Scan for the cell matching the given text and deliver its (X, Y) coordinate at center. 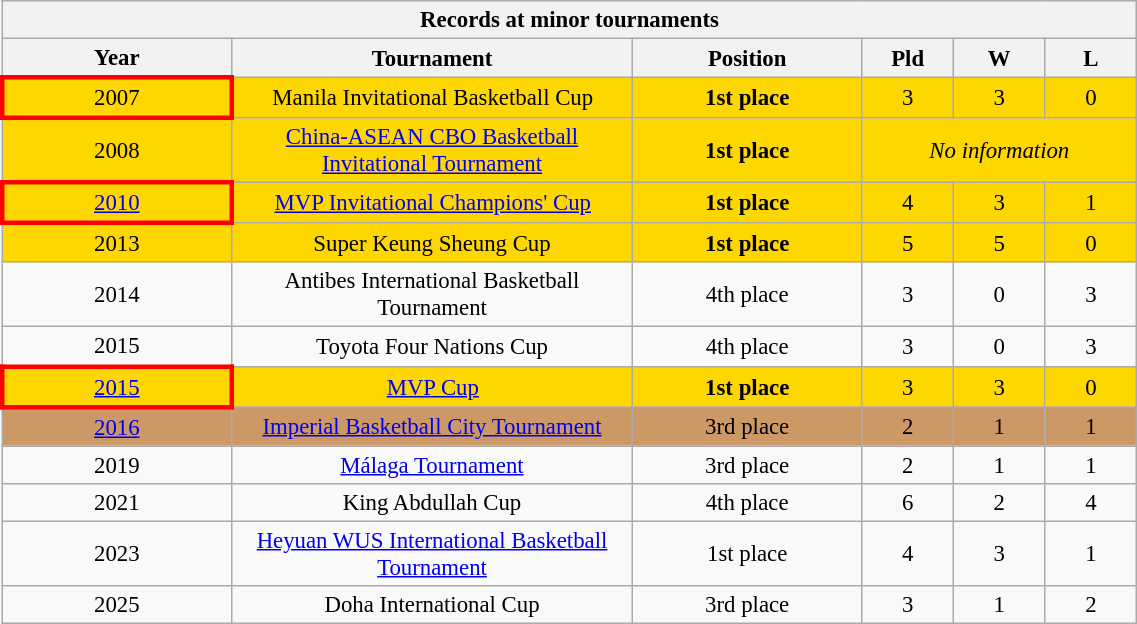
Manila Invitational Basketball Cup (432, 98)
No information (1000, 150)
2007 (116, 98)
2013 (116, 242)
Toyota Four Nations Cup (432, 346)
Position (748, 58)
2016 (116, 426)
2025 (116, 605)
Records at minor tournaments (570, 20)
Year (116, 58)
W (999, 58)
Málaga Tournament (432, 465)
2008 (116, 150)
Super Keung Sheung Cup (432, 242)
Pld (908, 58)
Doha International Cup (432, 605)
2019 (116, 465)
King Abdullah Cup (432, 502)
2014 (116, 294)
L (1091, 58)
Imperial Basketball City Tournament (432, 426)
Tournament (432, 58)
2023 (116, 554)
6 (908, 502)
2010 (116, 204)
Antibes International Basketball Tournament (432, 294)
Heyuan WUS International Basketball Tournament (432, 554)
China-ASEAN CBO Basketball Invitational Tournament (432, 150)
MVP Invitational Champions' Cup (432, 204)
2021 (116, 502)
MVP Cup (432, 386)
